From the cell containing the given text, extract its center point as [X, Y] coordinate. 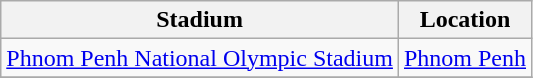
Phnom Penh [464, 58]
Stadium [200, 20]
Location [464, 20]
Phnom Penh National Olympic Stadium [200, 58]
